Search for the cell housing the specified text and yield its [X, Y] center coordinate. 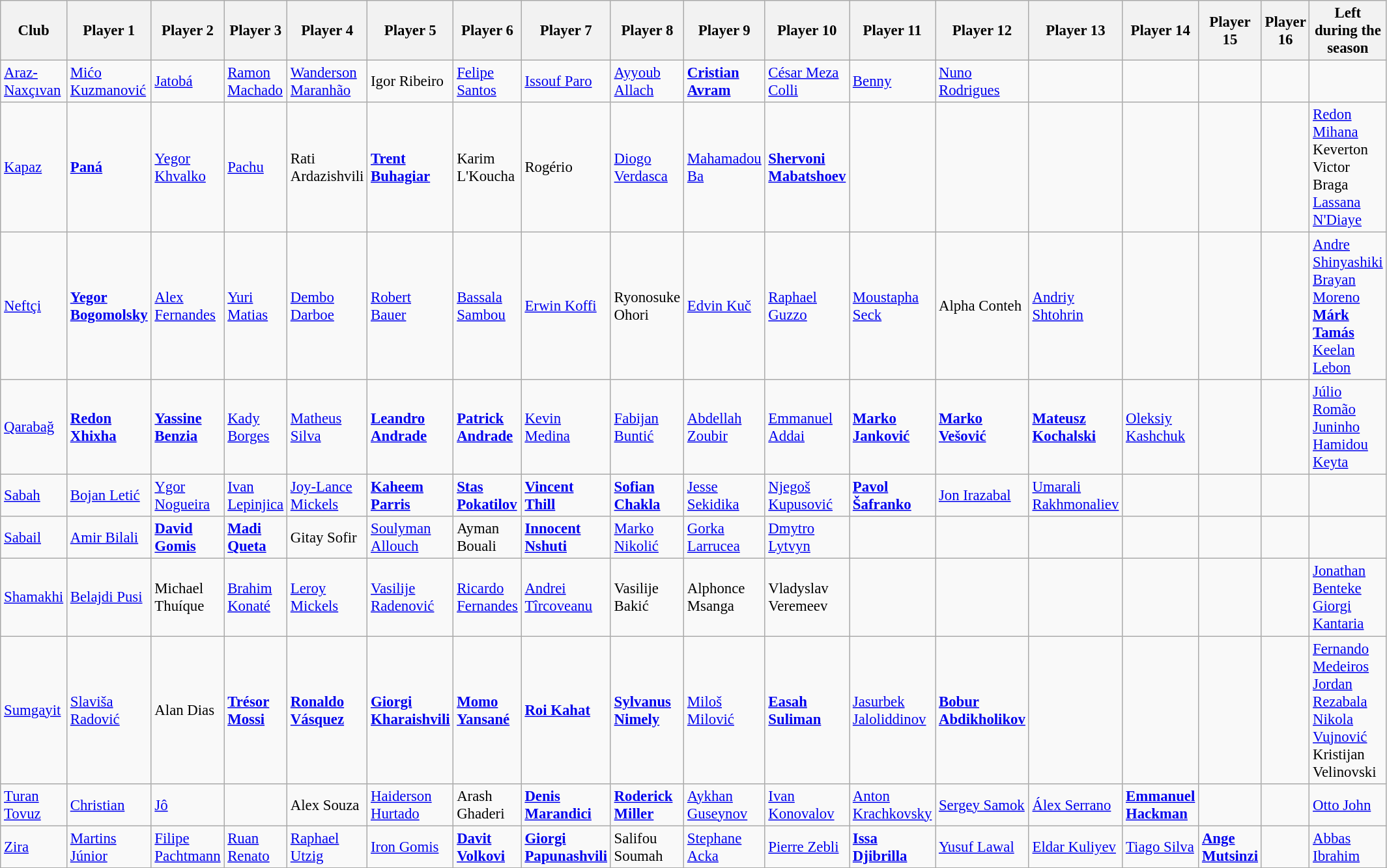
Sergey Samok [982, 805]
Player 4 [327, 31]
David Gomis [188, 538]
Kady Borges [255, 427]
Cristian Avram [724, 82]
Igor Ribeiro [410, 82]
Nuno Rodrigues [982, 82]
Rogério [565, 167]
Issouf Paro [565, 82]
Alphonce Msanga [724, 598]
Ivan Lepinjica [255, 496]
Stephane Acka [724, 847]
Stas Pokatilov [487, 496]
Pierre Zebli [807, 847]
Andriy Shtohrin [1075, 306]
Momo Yansané [487, 710]
Amir Bilali [109, 538]
Karim L'Koucha [487, 167]
Anton Krachkovsky [893, 805]
Dmytro Lytvyn [807, 538]
Emmanuel Addai [807, 427]
Sofian Chakla [647, 496]
Sumgayit [34, 710]
Júlio Romão Juninho Hamidou Keyta [1348, 427]
Ricardo Fernandes [487, 598]
Miloš Milović [724, 710]
Edvin Kuč [724, 306]
Vasilije Bakić [647, 598]
Pachu [255, 167]
Yuri Matias [255, 306]
Martins Júnior [109, 847]
Alan Dias [188, 710]
Player 9 [724, 31]
Andrei Tîrcoveanu [565, 598]
Denis Marandici [565, 805]
Ramon Machado [255, 82]
Player 8 [647, 31]
Robert Bauer [410, 306]
Player 12 [982, 31]
Ruan Renato [255, 847]
Joy-Lance Mickels [327, 496]
Vasilije Radenović [410, 598]
Jasurbek Jaloliddinov [893, 710]
Turan Tovuz [34, 805]
Ryonosuke Ohori [647, 306]
Vladyslav Veremeev [807, 598]
Kaheem Parris [410, 496]
Alex Souza [327, 805]
Fernando Medeiros Jordan Rezabala Nikola Vujnović Kristijan Velinovski [1348, 710]
Gitay Sofir [327, 538]
Kapaz [34, 167]
Issa Djibrilla [893, 847]
Slaviša Radović [109, 710]
Brahim Konaté [255, 598]
Shervoni Mabatshoev [807, 167]
Rati Ardazishvili [327, 167]
Vincent Thill [565, 496]
Salifou Soumah [647, 847]
Shamakhi [34, 598]
Arash Ghaderi [487, 805]
Soulyman Allouch [410, 538]
Fabijan Buntić [647, 427]
Giorgi Kharaishvili [410, 710]
Felipe Santos [487, 82]
Player 3 [255, 31]
Ronaldo Vásquez [327, 710]
Sabah [34, 496]
Roi Kahat [565, 710]
Player 16 [1285, 31]
Abbas Ibrahim [1348, 847]
Marko Vešović [982, 427]
Marko Nikolić [647, 538]
Player 6 [487, 31]
Qarabağ [34, 427]
Player 14 [1161, 31]
Mahamadou Ba [724, 167]
Bojan Letić [109, 496]
Patrick Andrade [487, 427]
Marko Janković [893, 427]
Umarali Rakhmonaliev [1075, 496]
Araz-Naxçıvan [34, 82]
Jon Irazabal [982, 496]
Sabail [34, 538]
Leandro Andrade [410, 427]
Giorgi Papunashvili [565, 847]
Alpha Conteh [982, 306]
Njegoš Kupusović [807, 496]
Ayyoub Allach [647, 82]
Belajdi Pusi [109, 598]
Emmanuel Hackman [1161, 805]
Player 7 [565, 31]
Filipe Pachtmann [188, 847]
Oleksiy Kashchuk [1161, 427]
Player 1 [109, 31]
Tiago Silva [1161, 847]
Eldar Kuliyev [1075, 847]
Iron Gomis [410, 847]
Player 13 [1075, 31]
Wanderson Maranhão [327, 82]
Aykhan Guseynov [724, 805]
Zira [34, 847]
Diogo Verdasca [647, 167]
Alex Fernandes [188, 306]
Christian [109, 805]
Haiderson Hurtado [410, 805]
Michael Thuíque [188, 598]
Pavol Šafranko [893, 496]
Player 10 [807, 31]
Dembo Darboe [327, 306]
Abdellah Zoubir [724, 427]
Erwin Koffi [565, 306]
Mićo Kuzmanović [109, 82]
Jonathan Benteke Giorgi Kantaria [1348, 598]
Jô [188, 805]
Bassala Sambou [487, 306]
Yegor Bogomolsky [109, 306]
Otto John [1348, 805]
Gorka Larrucea [724, 538]
Jatobá [188, 82]
Moustapha Seck [893, 306]
Innocent Nshuti [565, 538]
Sylvanus Nimely [647, 710]
Matheus Silva [327, 427]
Benny [893, 82]
Club [34, 31]
Kevin Medina [565, 427]
Ivan Konovalov [807, 805]
Trésor Mossi [255, 710]
Player 15 [1230, 31]
Roderick Miller [647, 805]
Redon Mihana Keverton Victor Braga Lassana N'Diaye [1348, 167]
Jesse Sekidika [724, 496]
Davit Volkovi [487, 847]
Player 5 [410, 31]
Ayman Bouali [487, 538]
Player 2 [188, 31]
César Meza Colli [807, 82]
Yusuf Lawal [982, 847]
Andre Shinyashiki Brayan Moreno Márk Tamás Keelan Lebon [1348, 306]
Mateusz Kochalski [1075, 427]
Neftçi [34, 306]
Trent Buhagiar [410, 167]
Redon Xhixha [109, 427]
Paná [109, 167]
Yegor Khvalko [188, 167]
Leroy Mickels [327, 598]
Bobur Abdikholikov [982, 710]
Player 11 [893, 31]
Left during the season [1348, 31]
Álex Serrano [1075, 805]
Ange Mutsinzi [1230, 847]
Ygor Nogueira [188, 496]
Yassine Benzia [188, 427]
Raphael Utzig [327, 847]
Easah Suliman [807, 710]
Raphael Guzzo [807, 306]
Madi Queta [255, 538]
